Locate the cell with the specified text and output its [X, Y] center coordinate. 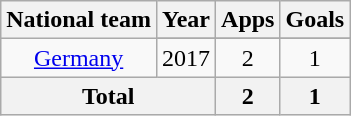
Germany [79, 58]
Apps [248, 20]
Total [108, 96]
National team [79, 20]
Year [186, 20]
2017 [186, 58]
Goals [315, 20]
